Detect which cell encompasses the target text, then output its [X, Y] center coordinate. 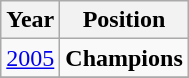
Year [30, 20]
Champions [124, 58]
Position [124, 20]
2005 [30, 58]
